Extract the (x, y) coordinate from the center of the cell holding the provided text.  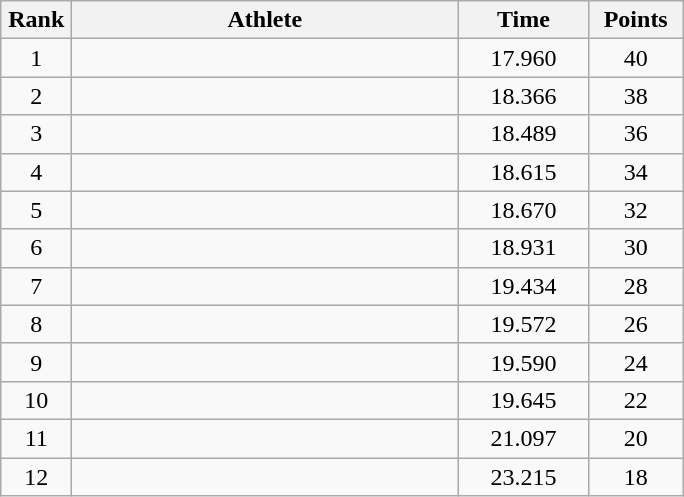
23.215 (524, 477)
18 (636, 477)
24 (636, 362)
19.590 (524, 362)
21.097 (524, 438)
5 (36, 210)
12 (36, 477)
22 (636, 400)
19.645 (524, 400)
Rank (36, 20)
3 (36, 134)
40 (636, 58)
2 (36, 96)
11 (36, 438)
6 (36, 248)
1 (36, 58)
18.489 (524, 134)
34 (636, 172)
36 (636, 134)
Points (636, 20)
38 (636, 96)
4 (36, 172)
17.960 (524, 58)
18.615 (524, 172)
18.366 (524, 96)
Athlete (265, 20)
Time (524, 20)
28 (636, 286)
9 (36, 362)
19.434 (524, 286)
20 (636, 438)
18.670 (524, 210)
26 (636, 324)
32 (636, 210)
7 (36, 286)
18.931 (524, 248)
10 (36, 400)
8 (36, 324)
30 (636, 248)
19.572 (524, 324)
